Identify which cell holds the provided text, then report its [X, Y] central coordinate. 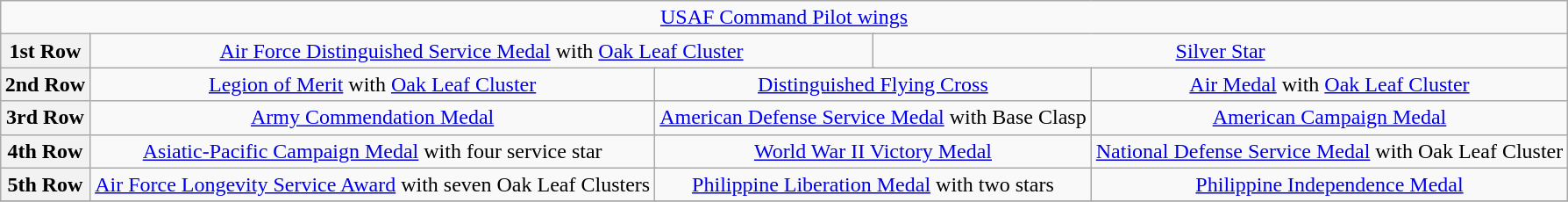
2nd Row [45, 84]
Air Force Distinguished Service Medal with Oak Leaf Cluster [482, 51]
3rd Row [45, 118]
National Defense Service Medal with Oak Leaf Cluster [1329, 151]
Philippine Liberation Medal with two stars [873, 184]
USAF Command Pilot wings [784, 18]
World War II Victory Medal [873, 151]
Army Commendation Medal [373, 118]
1st Row [45, 51]
American Defense Service Medal with Base Clasp [873, 118]
Legion of Merit with Oak Leaf Cluster [373, 84]
Silver Star [1220, 51]
Philippine Independence Medal [1329, 184]
Air Force Longevity Service Award with seven Oak Leaf Clusters [373, 184]
Distinguished Flying Cross [873, 84]
4th Row [45, 151]
Air Medal with Oak Leaf Cluster [1329, 84]
American Campaign Medal [1329, 118]
Asiatic-Pacific Campaign Medal with four service star [373, 151]
5th Row [45, 184]
